Identify which cell holds the provided text, then report its [X, Y] central coordinate. 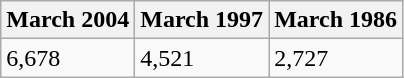
6,678 [68, 58]
2,727 [336, 58]
March 1986 [336, 20]
March 2004 [68, 20]
4,521 [202, 58]
March 1997 [202, 20]
